Pinpoint the cell where the given text exists, returning its [x, y] midpoint coordinate. 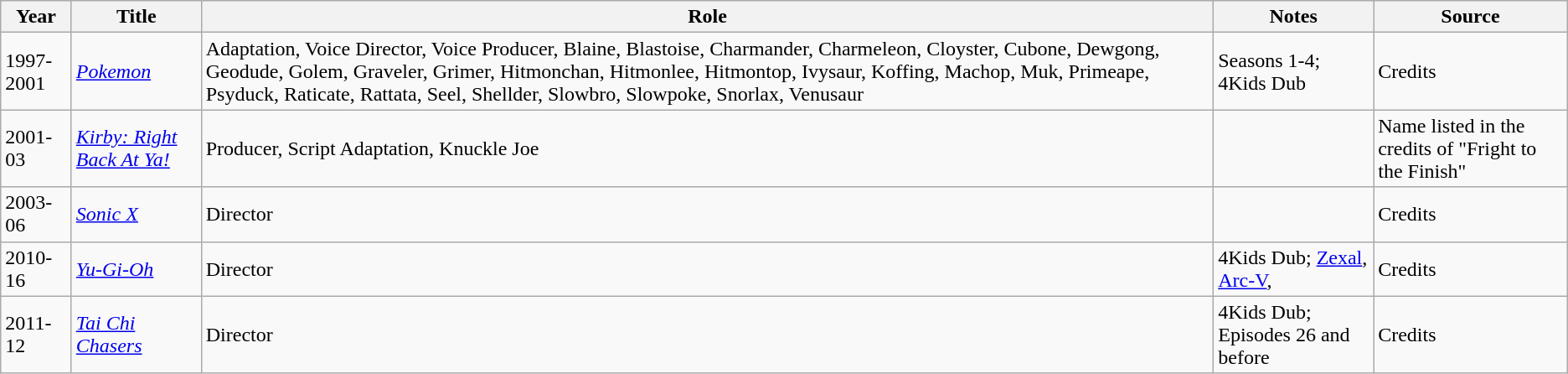
Tai Chi Chasers [136, 335]
4Kids Dub; Zexal, Arc-V, [1293, 268]
1997-2001 [37, 71]
Producer, Script Adaptation, Knuckle Joe [707, 148]
4Kids Dub; Episodes 26 and before [1293, 335]
Year [37, 17]
Seasons 1-4; 4Kids Dub [1293, 71]
2003-06 [37, 215]
Notes [1293, 17]
Sonic X [136, 215]
Kirby: Right Back At Ya! [136, 148]
Yu-Gi-Oh [136, 268]
Name listed in the credits of "Fright to the Finish" [1471, 148]
Role [707, 17]
Title [136, 17]
2001-03 [37, 148]
Source [1471, 17]
2011-12 [37, 335]
Pokemon [136, 71]
2010-16 [37, 268]
